Find where the given text appears and provide that cell's center as (X, Y) coordinate. 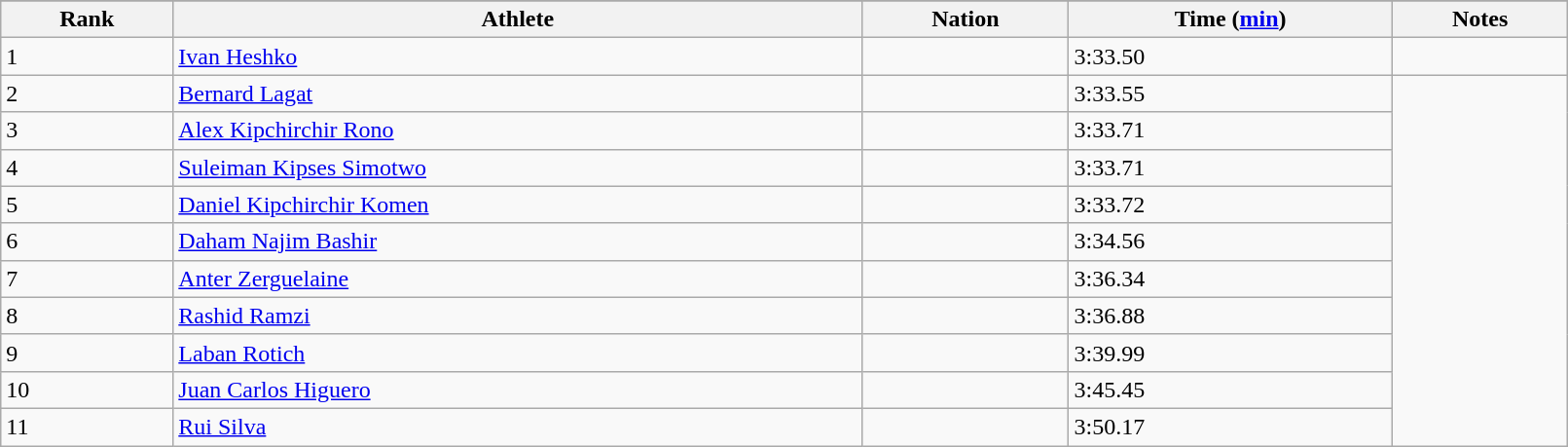
Time (min) (1230, 19)
9 (88, 353)
3:45.45 (1230, 390)
4 (88, 168)
Ivan Heshko (518, 56)
3:36.34 (1230, 279)
Juan Carlos Higuero (518, 390)
Laban Rotich (518, 353)
11 (88, 427)
Anter Zerguelaine (518, 279)
6 (88, 242)
Rui Silva (518, 427)
Alex Kipchirchir Rono (518, 130)
3:36.88 (1230, 316)
10 (88, 390)
2 (88, 93)
3:33.72 (1230, 205)
7 (88, 279)
5 (88, 205)
Rank (88, 19)
3 (88, 130)
Notes (1479, 19)
Nation (966, 19)
Bernard Lagat (518, 93)
3:39.99 (1230, 353)
3:33.55 (1230, 93)
1 (88, 56)
3:33.50 (1230, 56)
Daham Najim Bashir (518, 242)
Suleiman Kipses Simotwo (518, 168)
3:50.17 (1230, 427)
Athlete (518, 19)
3:34.56 (1230, 242)
Rashid Ramzi (518, 316)
Daniel Kipchirchir Komen (518, 205)
8 (88, 316)
